Find where the given text appears and provide that cell's center as [X, Y] coordinate. 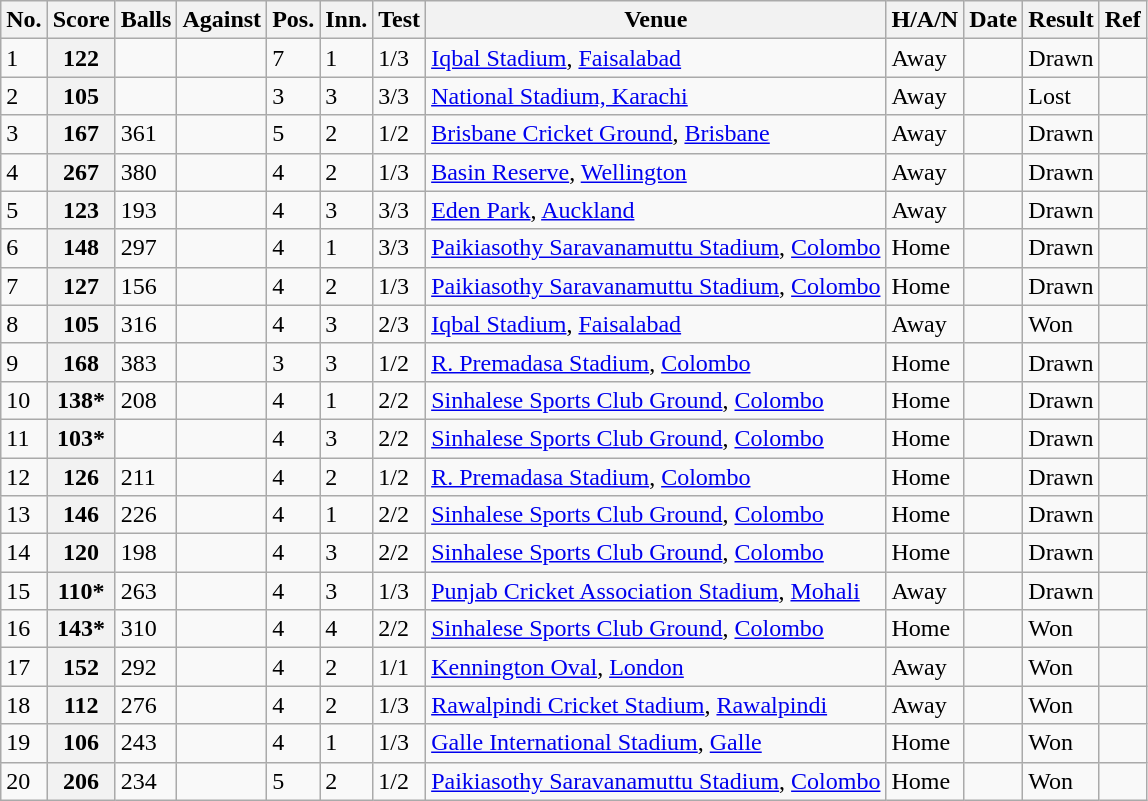
138* [81, 400]
19 [24, 743]
Balls [146, 20]
11 [24, 438]
123 [81, 210]
267 [81, 172]
167 [81, 134]
383 [146, 362]
Venue [656, 20]
110* [81, 591]
126 [81, 477]
Lost [1061, 96]
198 [146, 553]
226 [146, 515]
168 [81, 362]
14 [24, 553]
361 [146, 134]
Galle International Stadium, Galle [656, 743]
156 [146, 286]
148 [81, 248]
National Stadium, Karachi [656, 96]
1/1 [400, 667]
Ref [1122, 20]
234 [146, 781]
No. [24, 20]
H/A/N [925, 20]
263 [146, 591]
103* [81, 438]
Score [81, 20]
310 [146, 629]
211 [146, 477]
243 [146, 743]
Kennington Oval, London [656, 667]
297 [146, 248]
208 [146, 400]
Basin Reserve, Wellington [656, 172]
292 [146, 667]
193 [146, 210]
127 [81, 286]
106 [81, 743]
Eden Park, Auckland [656, 210]
2/3 [400, 324]
Date [994, 20]
13 [24, 515]
Against [222, 20]
Rawalpindi Cricket Stadium, Rawalpindi [656, 705]
12 [24, 477]
Test [400, 20]
9 [24, 362]
120 [81, 553]
20 [24, 781]
16 [24, 629]
122 [81, 58]
Result [1061, 20]
316 [146, 324]
18 [24, 705]
8 [24, 324]
6 [24, 248]
Brisbane Cricket Ground, Brisbane [656, 134]
143* [81, 629]
380 [146, 172]
17 [24, 667]
Inn. [346, 20]
206 [81, 781]
Punjab Cricket Association Stadium, Mohali [656, 591]
146 [81, 515]
10 [24, 400]
152 [81, 667]
276 [146, 705]
15 [24, 591]
112 [81, 705]
Pos. [294, 20]
